Pinpoint the cell where the given text exists, returning its [x, y] midpoint coordinate. 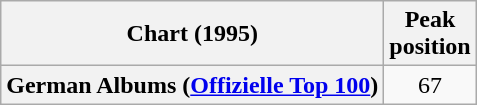
67 [430, 85]
Chart (1995) [192, 34]
German Albums (Offizielle Top 100) [192, 85]
Peakposition [430, 34]
